Return [x, y] of the center of cell containing provided text 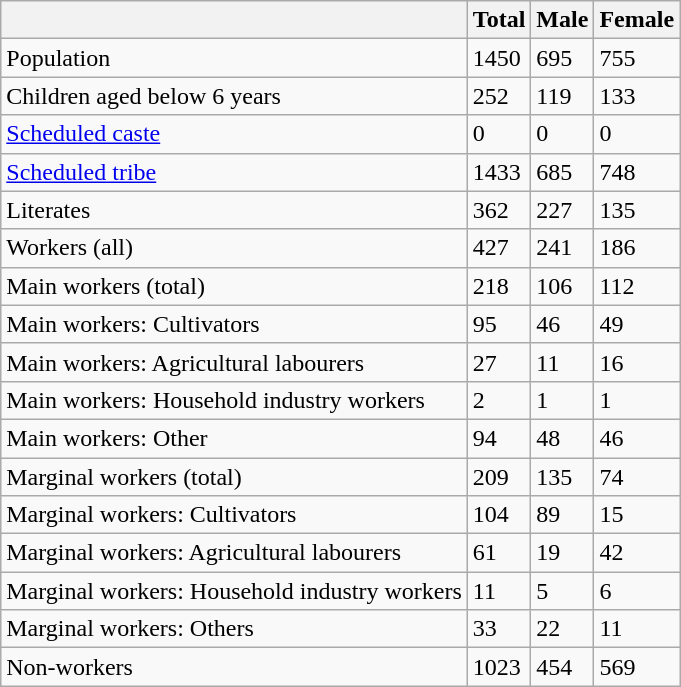
Population [234, 58]
94 [499, 438]
95 [499, 324]
Main workers: Household industry workers [234, 400]
119 [562, 96]
5 [562, 591]
15 [637, 515]
Marginal workers (total) [234, 477]
Children aged below 6 years [234, 96]
42 [637, 553]
74 [637, 477]
241 [562, 248]
Main workers: Agricultural labourers [234, 362]
49 [637, 324]
427 [499, 248]
61 [499, 553]
Scheduled caste [234, 134]
1433 [499, 172]
27 [499, 362]
Scheduled tribe [234, 172]
Main workers: Cultivators [234, 324]
695 [562, 58]
2 [499, 400]
89 [562, 515]
Female [637, 20]
Literates [234, 210]
1450 [499, 58]
Marginal workers: Household industry workers [234, 591]
133 [637, 96]
Marginal workers: Others [234, 629]
755 [637, 58]
362 [499, 210]
454 [562, 667]
1023 [499, 667]
112 [637, 286]
104 [499, 515]
19 [562, 553]
685 [562, 172]
Total [499, 20]
Male [562, 20]
209 [499, 477]
227 [562, 210]
6 [637, 591]
22 [562, 629]
48 [562, 438]
218 [499, 286]
106 [562, 286]
Workers (all) [234, 248]
186 [637, 248]
Non-workers [234, 667]
Main workers (total) [234, 286]
569 [637, 667]
Marginal workers: Agricultural labourers [234, 553]
16 [637, 362]
33 [499, 629]
Main workers: Other [234, 438]
Marginal workers: Cultivators [234, 515]
748 [637, 172]
252 [499, 96]
